Scan for the cell matching the given text and deliver its (x, y) coordinate at center. 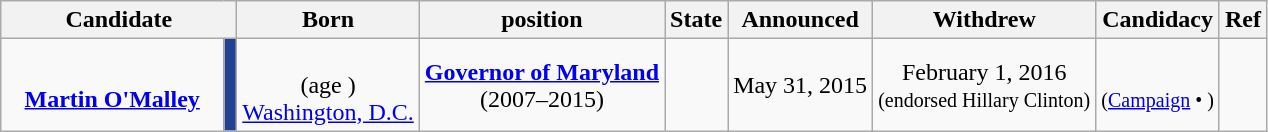
Withdrew (984, 20)
(age ) Washington, D.C. (328, 85)
Announced (800, 20)
Born (328, 20)
Martin O'Malley (112, 85)
Candidacy (1158, 20)
Ref (1242, 20)
February 1, 2016(endorsed Hillary Clinton) (984, 85)
Candidate (119, 20)
position (542, 20)
State (696, 20)
May 31, 2015 (800, 85)
Governor of Maryland (2007–2015) (542, 85)
(Campaign • ) (1158, 85)
